Return (X, Y) of the center of cell containing provided text 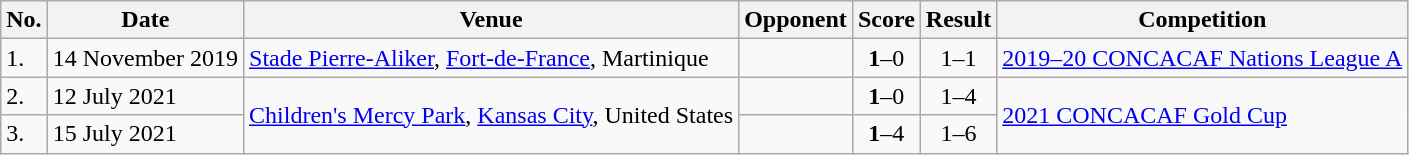
Stade Pierre-Aliker, Fort-de-France, Martinique (492, 58)
3. (24, 134)
2021 CONCACAF Gold Cup (1202, 115)
1–6 (958, 134)
1. (24, 58)
Venue (492, 20)
15 July 2021 (145, 134)
No. (24, 20)
2019–20 CONCACAF Nations League A (1202, 58)
Competition (1202, 20)
14 November 2019 (145, 58)
Date (145, 20)
Result (958, 20)
2. (24, 96)
Score (886, 20)
12 July 2021 (145, 96)
Opponent (796, 20)
1–1 (958, 58)
Children's Mercy Park, Kansas City, United States (492, 115)
